Detect which cell encompasses the target text, then output its (x, y) center coordinate. 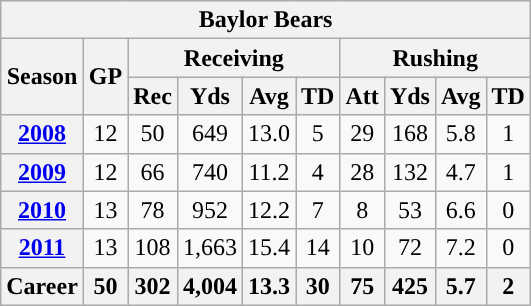
72 (410, 248)
14 (318, 248)
740 (210, 172)
2008 (42, 134)
5.8 (460, 134)
2009 (42, 172)
12.2 (268, 210)
952 (210, 210)
Receiving (234, 58)
30 (318, 286)
4 (318, 172)
66 (153, 172)
Season (42, 77)
7 (318, 210)
168 (410, 134)
8 (362, 210)
75 (362, 286)
78 (153, 210)
13.0 (268, 134)
2011 (42, 248)
Att (362, 96)
1,663 (210, 248)
29 (362, 134)
302 (153, 286)
132 (410, 172)
6.6 (460, 210)
Career (42, 286)
4.7 (460, 172)
10 (362, 248)
Rec (153, 96)
4,004 (210, 286)
13.3 (268, 286)
11.2 (268, 172)
2 (508, 286)
Rushing (436, 58)
425 (410, 286)
53 (410, 210)
2010 (42, 210)
5.7 (460, 286)
649 (210, 134)
28 (362, 172)
15.4 (268, 248)
Baylor Bears (266, 20)
5 (318, 134)
108 (153, 248)
GP (105, 77)
7.2 (460, 248)
